Extract the (x, y) coordinate from the center of the cell holding the provided text.  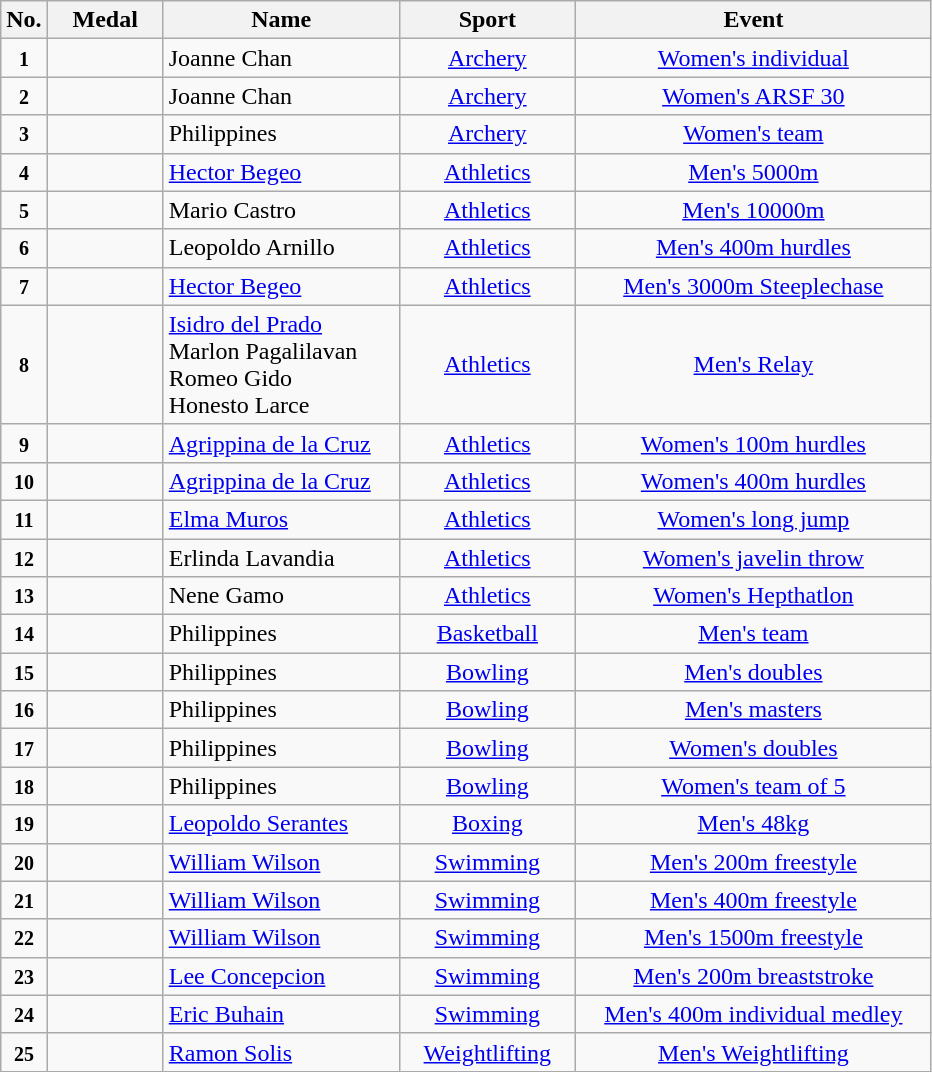
22 (24, 938)
20 (24, 862)
Women's team of 5 (753, 786)
1 (24, 58)
Men's 3000m Steeplechase (753, 286)
Ramon Solis (281, 1052)
Women's 100m hurdles (753, 443)
Men's 400m hurdles (753, 248)
Men's 200m breaststroke (753, 976)
8 (24, 364)
Men's 5000m (753, 172)
Lee Concepcion (281, 976)
18 (24, 786)
3 (24, 134)
Mario Castro (281, 210)
Women's team (753, 134)
Women's Hepthatlon (753, 596)
Medal (105, 20)
17 (24, 748)
Men's 1500m freestyle (753, 938)
Men's 400m individual medley (753, 1014)
Women's 400m hurdles (753, 481)
Women's ARSF 30 (753, 96)
15 (24, 672)
Women's javelin throw (753, 557)
25 (24, 1052)
6 (24, 248)
10 (24, 481)
11 (24, 519)
Leopoldo Serantes (281, 824)
Eric Buhain (281, 1014)
Men's team (753, 634)
24 (24, 1014)
21 (24, 900)
Men's 48kg (753, 824)
Men's Relay (753, 364)
Name (281, 20)
Leopoldo Arnillo (281, 248)
Nene Gamo (281, 596)
Women's long jump (753, 519)
5 (24, 210)
13 (24, 596)
Basketball (487, 634)
9 (24, 443)
7 (24, 286)
Men's 400m freestyle (753, 900)
Boxing (487, 824)
Elma Muros (281, 519)
Men's 200m freestyle (753, 862)
Men's Weightlifting (753, 1052)
Sport (487, 20)
No. (24, 20)
Men's doubles (753, 672)
Isidro del PradoMarlon PagalilavanRomeo GidoHonesto Larce (281, 364)
Weightlifting (487, 1052)
Women's doubles (753, 748)
19 (24, 824)
23 (24, 976)
Men's 10000m (753, 210)
14 (24, 634)
16 (24, 710)
Women's individual (753, 58)
Erlinda Lavandia (281, 557)
Event (753, 20)
2 (24, 96)
4 (24, 172)
12 (24, 557)
Men's masters (753, 710)
